For the text-containing cell, return its midpoint in [x, y] coordinate format. 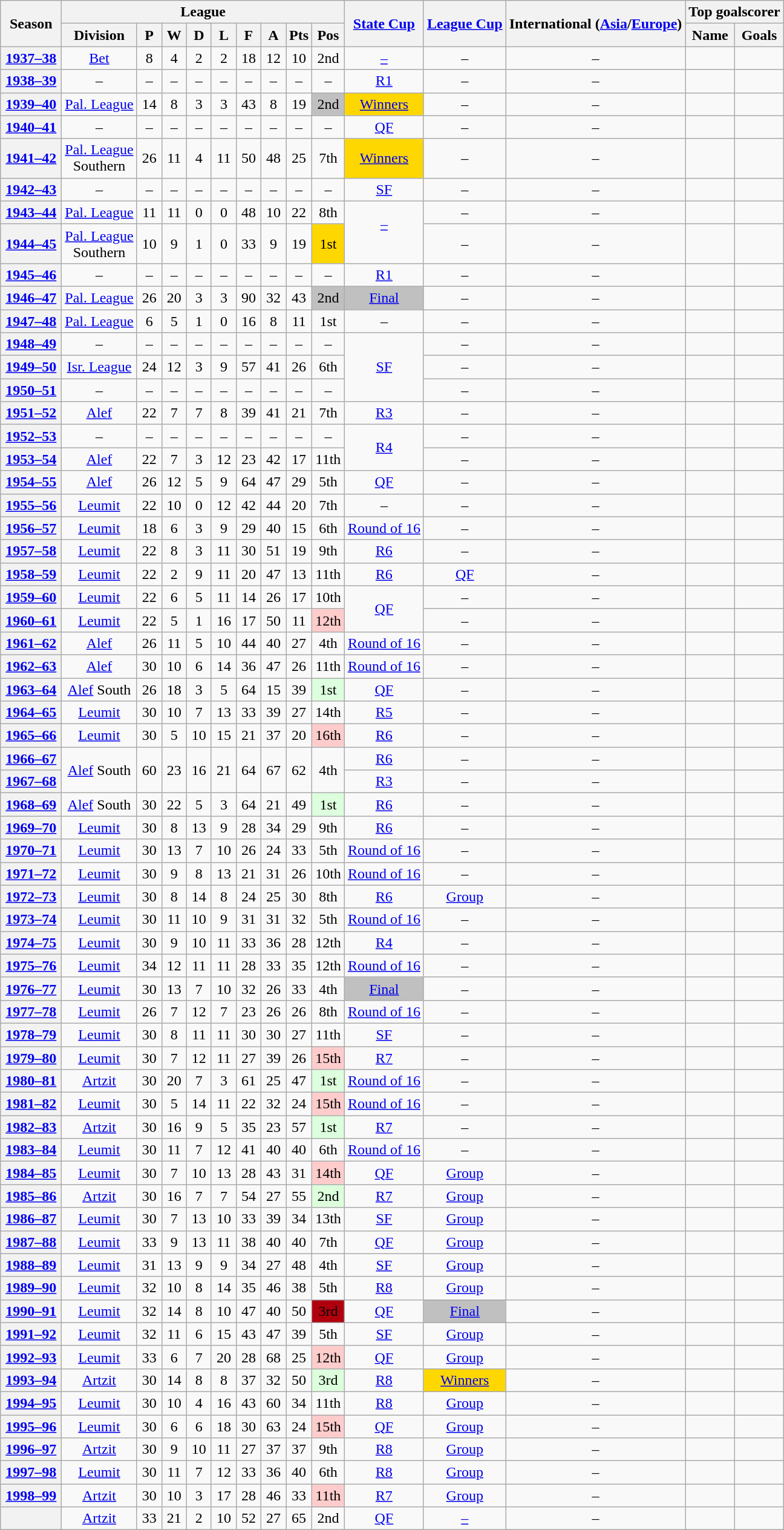
1974–75 [31, 943]
1997–98 [31, 1473]
1991–92 [31, 1334]
1982–83 [31, 1127]
1996–97 [31, 1450]
1984–85 [31, 1173]
63 [273, 1426]
State Cup [384, 24]
1937–38 [31, 58]
1951–52 [31, 413]
55 [299, 1196]
1987–88 [31, 1242]
1986–87 [31, 1219]
1995–96 [31, 1426]
1938–39 [31, 81]
1952–53 [31, 436]
Bet [99, 58]
A [273, 35]
Pts [299, 35]
1964–65 [31, 713]
51 [273, 551]
International (Asia/Europe) [595, 24]
90 [248, 298]
1953–54 [31, 459]
1972–73 [31, 897]
1967–68 [31, 782]
1946–47 [31, 298]
1948–49 [31, 344]
Season [31, 24]
Name [710, 35]
65 [299, 1519]
1994–95 [31, 1403]
1947–48 [31, 321]
1992–93 [31, 1357]
1943–44 [31, 212]
Isr. League [99, 367]
67 [273, 770]
1942–43 [31, 189]
L [224, 35]
League Cup [465, 24]
1980–81 [31, 1081]
1944–45 [31, 243]
61 [248, 1081]
1973–74 [31, 920]
1939–40 [31, 104]
1998–99 [31, 1496]
62 [299, 770]
1993–94 [31, 1380]
1965–66 [31, 736]
1941–42 [31, 159]
1963–64 [31, 689]
1957–58 [31, 551]
1962–63 [31, 666]
F [248, 35]
1978–79 [31, 1035]
1959–60 [31, 597]
1976–77 [31, 989]
1955–56 [31, 505]
Top goalscorer [734, 12]
68 [273, 1357]
49 [299, 805]
54 [248, 1196]
1977–78 [31, 1012]
1969–70 [31, 828]
1968–69 [31, 805]
1988–89 [31, 1265]
1945–46 [31, 275]
League [203, 12]
1949–50 [31, 367]
1940–41 [31, 127]
Goals [759, 35]
R5 [384, 713]
1981–82 [31, 1104]
1950–51 [31, 390]
1989–90 [31, 1288]
1958–59 [31, 574]
P [149, 35]
W [174, 35]
1979–80 [31, 1058]
52 [248, 1519]
16th [328, 736]
1954–55 [31, 482]
1970–71 [31, 851]
1985–86 [31, 1196]
1956–57 [31, 528]
1966–67 [31, 759]
1983–84 [31, 1150]
1975–76 [31, 966]
D [198, 35]
1960–61 [31, 620]
13th [328, 1219]
1971–72 [31, 874]
1961–62 [31, 643]
Division [99, 35]
Pos [328, 35]
1990–91 [31, 1311]
